Return [x, y] of the center of cell containing provided text 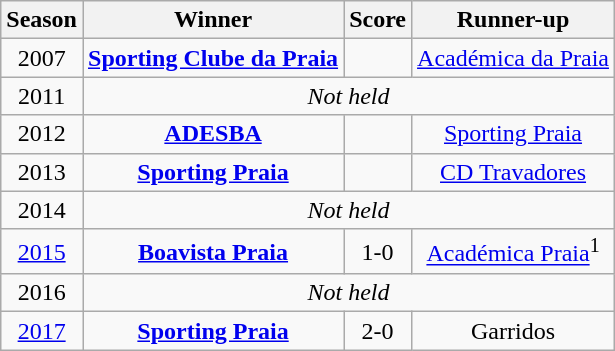
2007 [42, 58]
2012 [42, 134]
Académica Praia1 [514, 252]
2017 [42, 331]
2014 [42, 210]
Runner-up [514, 20]
CD Travadores [514, 172]
2015 [42, 252]
2016 [42, 293]
Boavista Praia [212, 252]
ADESBA [212, 134]
Score [378, 20]
Sporting Clube da Praia [212, 58]
Season [42, 20]
1-0 [378, 252]
2013 [42, 172]
2011 [42, 96]
Garridos [514, 331]
Académica da Praia [514, 58]
2-0 [378, 331]
Winner [212, 20]
